Return [x, y] of the center of cell containing provided text 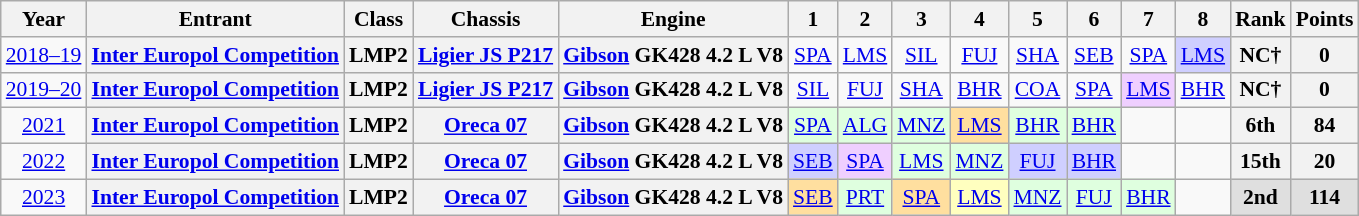
2022 [44, 162]
4 [979, 19]
PRT [866, 197]
5 [1037, 19]
Engine [673, 19]
8 [1204, 19]
2 [866, 19]
Year [44, 19]
Rank [1260, 19]
Entrant [215, 19]
Chassis [486, 19]
COA [1037, 90]
1 [813, 19]
ALG [866, 126]
15th [1260, 162]
Class [378, 19]
114 [1325, 197]
7 [1148, 19]
6th [1260, 126]
2018–19 [44, 55]
20 [1325, 162]
3 [921, 19]
2023 [44, 197]
84 [1325, 126]
6 [1094, 19]
2019–20 [44, 90]
2nd [1260, 197]
2021 [44, 126]
Points [1325, 19]
